Capture the cell that displays the provided text and extract its [x, y] central coordinate. 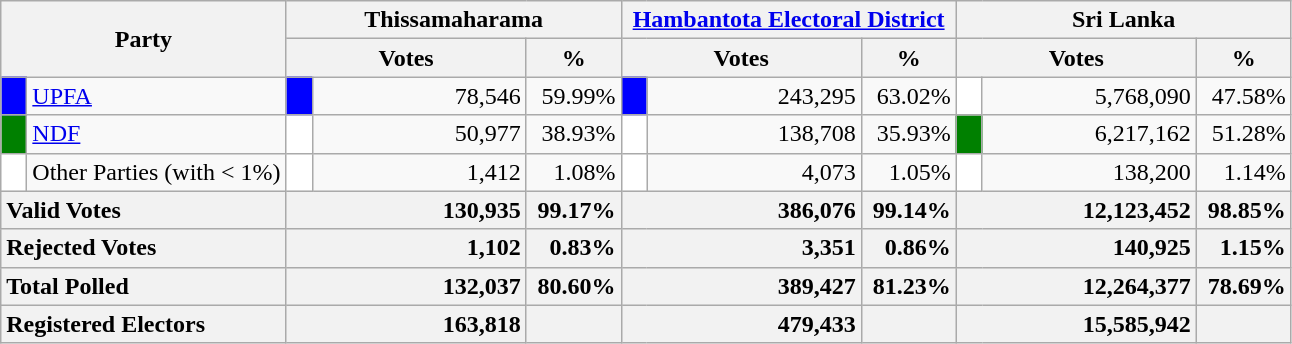
78.69% [1244, 286]
81.23% [908, 286]
1,412 [419, 172]
1.15% [1244, 248]
130,935 [406, 210]
1,102 [406, 248]
1.14% [1244, 172]
99.14% [908, 210]
Sri Lanka [1124, 20]
12,123,452 [1076, 210]
1.05% [908, 172]
3,351 [741, 248]
50,977 [419, 134]
Thissamaharama [454, 20]
1.08% [574, 172]
138,708 [754, 134]
Hambantota Electoral District [788, 20]
Valid Votes [144, 210]
51.28% [1244, 134]
163,818 [406, 324]
243,295 [754, 96]
Party [144, 39]
4,073 [754, 172]
15,585,942 [1076, 324]
98.85% [1244, 210]
99.17% [574, 210]
138,200 [1089, 172]
6,217,162 [1089, 134]
Rejected Votes [144, 248]
479,433 [741, 324]
UPFA [156, 96]
132,037 [406, 286]
12,264,377 [1076, 286]
35.93% [908, 134]
Other Parties (with < 1%) [156, 172]
63.02% [908, 96]
78,546 [419, 96]
386,076 [741, 210]
47.58% [1244, 96]
Total Polled [144, 286]
NDF [156, 134]
0.83% [574, 248]
140,925 [1076, 248]
5,768,090 [1089, 96]
0.86% [908, 248]
38.93% [574, 134]
59.99% [574, 96]
80.60% [574, 286]
Registered Electors [144, 324]
389,427 [741, 286]
